Return the [x, y] coordinate for the center point of the cell that contains the specified text.  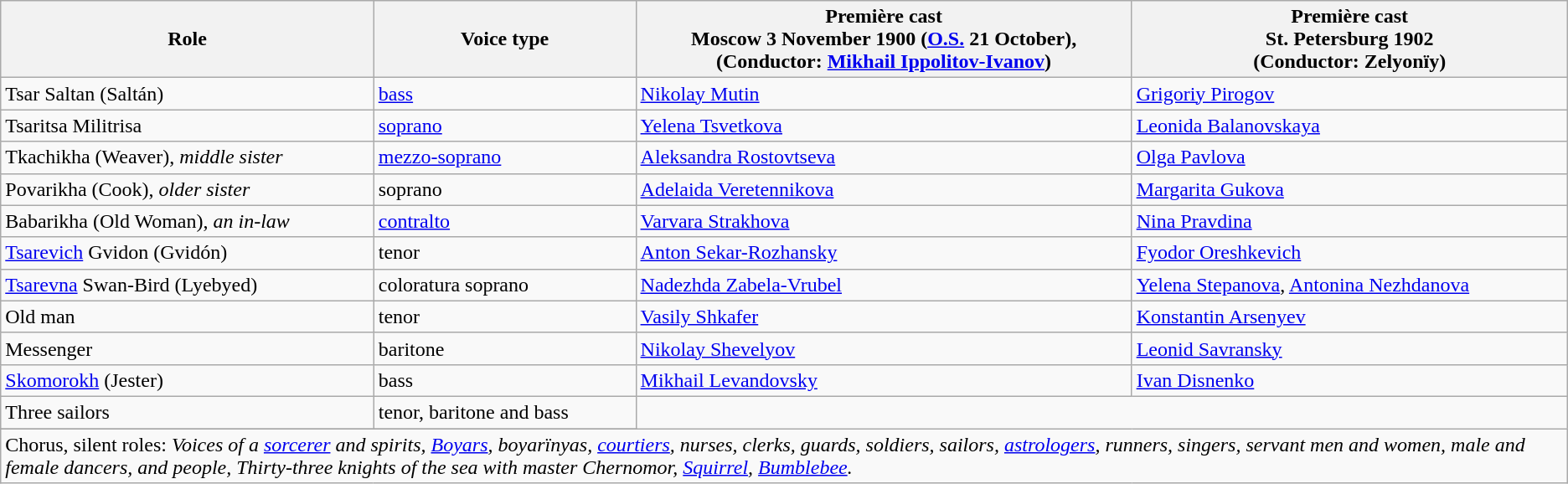
Konstantin Arsenyev [1349, 317]
Leonid Savransky [1349, 348]
Adelaida Veretennikova [884, 189]
baritone [504, 348]
Nikolay Shevelyov [884, 348]
Varvara Strakhova [884, 221]
tenor, baritone and bass [504, 412]
Yelena Tsvetkova [884, 126]
Vasily Shkafer [884, 317]
Ivan Disnenko [1349, 380]
Three sailors [188, 412]
Tsarevna Swan-Bird (Lyebyed) [188, 285]
Tsaritsa Militrisa [188, 126]
Nina Pravdina [1349, 221]
coloratura soprano [504, 285]
Fyodor Oreshkevich [1349, 253]
Old man [188, 317]
Messenger [188, 348]
Margarita Gukova [1349, 189]
Role [188, 39]
Première castSt. Petersburg 1902(Conductor: Zelyonïy) [1349, 39]
Première castMoscow 3 November 1900 (O.S. 21 October), (Conductor: Mikhail Ippolitov-Ivanov) [884, 39]
Grigoriy Pirogov [1349, 94]
Anton Sekar-Rozhansky [884, 253]
Yelena Stepanova, Antonina Nezhdanova [1349, 285]
Tsarevich Gvidon (Gvidón) [188, 253]
Voice type [504, 39]
Povarikha (Cook), older sister [188, 189]
Nikolay Mutin [884, 94]
Aleksandra Rostovtseva [884, 157]
Tkachikha (Weaver), middle sister [188, 157]
Olga Pavlova [1349, 157]
mezzo-soprano [504, 157]
Tsar Saltan (Saltán) [188, 94]
Babarikha (Old Woman), an in-law [188, 221]
Leonida Balanovskaya [1349, 126]
Mikhail Levandovsky [884, 380]
contralto [504, 221]
Skomorokh (Jester) [188, 380]
Nadezhda Zabela-Vrubel [884, 285]
